For the text-containing cell, return its midpoint in [X, Y] coordinate format. 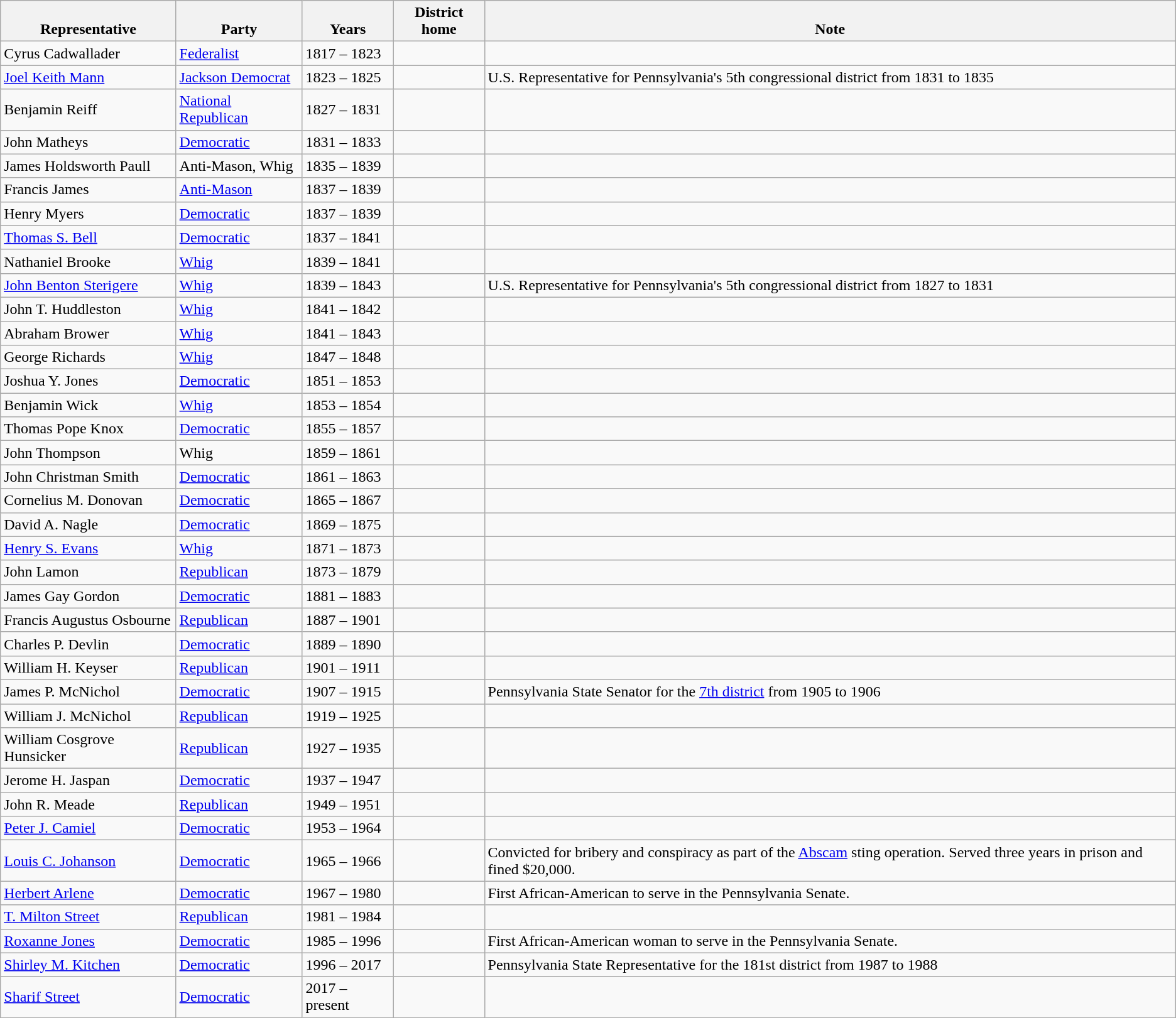
James P. McNichol [88, 691]
Cyrus Cadwallader [88, 53]
1996 – 2017 [348, 965]
Francis James [88, 190]
Francis Augustus Osbourne [88, 620]
David A. Nagle [88, 524]
1869 – 1875 [348, 524]
Henry S. Evans [88, 548]
1927 – 1935 [348, 749]
James Gay Gordon [88, 596]
2017 – present [348, 997]
1865 – 1867 [348, 501]
1839 – 1841 [348, 261]
District home [439, 21]
James Holdsworth Paull [88, 166]
Joshua Y. Jones [88, 381]
1859 – 1861 [348, 453]
Roxanne Jones [88, 941]
Thomas Pope Knox [88, 429]
1889 – 1890 [348, 644]
1887 – 1901 [348, 620]
John Benton Sterigere [88, 285]
1965 – 1966 [348, 860]
Federalist [239, 53]
Henry Myers [88, 214]
William H. Keyser [88, 668]
Nathaniel Brooke [88, 261]
Years [348, 21]
Benjamin Reiff [88, 109]
1853 – 1854 [348, 405]
Joel Keith Mann [88, 77]
George Richards [88, 357]
Peter J. Camiel [88, 828]
1827 – 1831 [348, 109]
1949 – 1951 [348, 804]
1881 – 1883 [348, 596]
William Cosgrove Hunsicker [88, 749]
1855 – 1857 [348, 429]
1981 – 1984 [348, 917]
Cornelius M. Donovan [88, 501]
John T. Huddleston [88, 309]
Anti-Mason, Whig [239, 166]
U.S. Representative for Pennsylvania's 5th congressional district from 1827 to 1831 [830, 285]
1871 – 1873 [348, 548]
1873 – 1879 [348, 572]
Benjamin Wick [88, 405]
Louis C. Johanson [88, 860]
Pennsylvania State Senator for the 7th district from 1905 to 1906 [830, 691]
1907 – 1915 [348, 691]
1823 – 1825 [348, 77]
T. Milton Street [88, 917]
1841 – 1842 [348, 309]
John Thompson [88, 453]
Convicted for bribery and conspiracy as part of the Abscam sting operation. Served three years in prison and fined $20,000. [830, 860]
Sharif Street [88, 997]
1851 – 1853 [348, 381]
1953 – 1964 [348, 828]
First African-American to serve in the Pennsylvania Senate. [830, 893]
National Republican [239, 109]
Shirley M. Kitchen [88, 965]
Herbert Arlene [88, 893]
Charles P. Devlin [88, 644]
John Christman Smith [88, 477]
1919 – 1925 [348, 715]
1901 – 1911 [348, 668]
1985 – 1996 [348, 941]
1847 – 1848 [348, 357]
Thomas S. Bell [88, 237]
William J. McNichol [88, 715]
Anti-Mason [239, 190]
1839 – 1843 [348, 285]
1841 – 1843 [348, 333]
Abraham Brower [88, 333]
John Lamon [88, 572]
1835 – 1839 [348, 166]
1937 – 1947 [348, 781]
Pennsylvania State Representative for the 181st district from 1987 to 1988 [830, 965]
Note [830, 21]
1967 – 1980 [348, 893]
First African-American woman to serve in the Pennsylvania Senate. [830, 941]
1817 – 1823 [348, 53]
Jackson Democrat [239, 77]
John Matheys [88, 142]
Party [239, 21]
John R. Meade [88, 804]
1861 – 1863 [348, 477]
Representative [88, 21]
U.S. Representative for Pennsylvania's 5th congressional district from 1831 to 1835 [830, 77]
Jerome H. Jaspan [88, 781]
1837 – 1841 [348, 237]
1831 – 1833 [348, 142]
